Scan for the cell matching the given text and deliver its (x, y) coordinate at center. 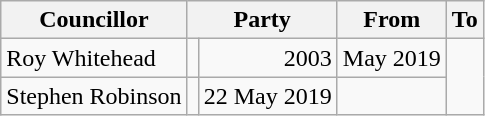
From (392, 20)
2003 (268, 58)
May 2019 (392, 58)
Councillor (94, 20)
Roy Whitehead (94, 58)
22 May 2019 (268, 96)
To (464, 20)
Stephen Robinson (94, 96)
Party (262, 20)
